Determine the [X, Y] coordinate at the center of the cell enclosing the given text.  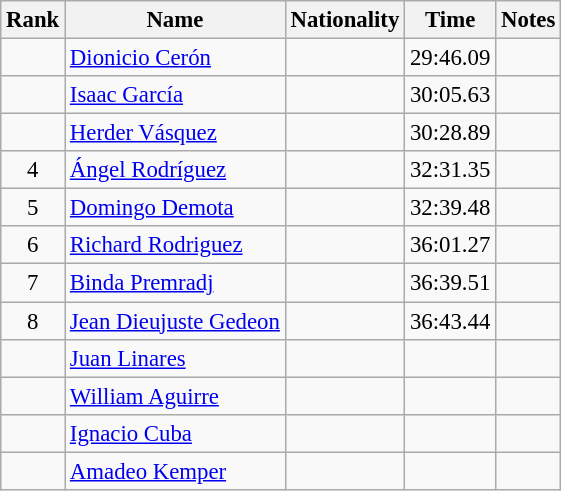
Richard Rodriguez [176, 245]
7 [33, 283]
Juan Linares [176, 358]
36:43.44 [450, 321]
32:31.35 [450, 170]
Notes [528, 20]
Jean Dieujuste Gedeon [176, 321]
Domingo Demota [176, 208]
Time [450, 20]
William Aguirre [176, 396]
4 [33, 170]
Ignacio Cuba [176, 433]
30:28.89 [450, 133]
Name [176, 20]
Dionicio Cerón [176, 58]
Rank [33, 20]
Ángel Rodríguez [176, 170]
Binda Premradj [176, 283]
Isaac García [176, 95]
Nationality [344, 20]
29:46.09 [450, 58]
Amadeo Kemper [176, 471]
5 [33, 208]
36:39.51 [450, 283]
6 [33, 245]
30:05.63 [450, 95]
8 [33, 321]
Herder Vásquez [176, 133]
32:39.48 [450, 208]
36:01.27 [450, 245]
